Return the (x, y) coordinate for the center point of the cell that contains the specified text.  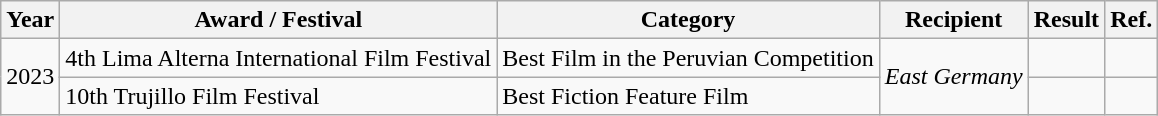
Year (30, 20)
Ref. (1132, 20)
2023 (30, 77)
10th Trujillo Film Festival (278, 96)
Best Film in the Peruvian Competition (688, 58)
Best Fiction Feature Film (688, 96)
Result (1066, 20)
Recipient (954, 20)
4th Lima Alterna International Film Festival (278, 58)
Award / Festival (278, 20)
Category (688, 20)
East Germany (954, 77)
